Find where the given text appears and provide that cell's center as [X, Y] coordinate. 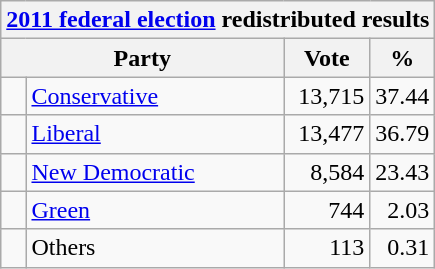
13,477 [327, 134]
New Democratic [155, 172]
37.44 [402, 96]
36.79 [402, 134]
Liberal [155, 134]
Vote [327, 58]
744 [327, 210]
113 [327, 248]
8,584 [327, 172]
23.43 [402, 172]
Party [142, 58]
Conservative [155, 96]
% [402, 58]
0.31 [402, 248]
13,715 [327, 96]
Others [155, 248]
2011 federal election redistributed results [218, 20]
2.03 [402, 210]
Green [155, 210]
